Scan for the cell matching the given text and deliver its [X, Y] coordinate at center. 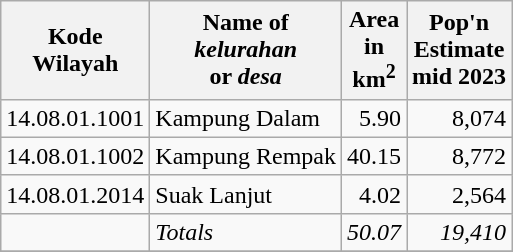
Kampung Dalam [246, 118]
14.08.01.1002 [76, 156]
Totals [246, 232]
2,564 [460, 194]
14.08.01.1001 [76, 118]
4.02 [374, 194]
8,074 [460, 118]
40.15 [374, 156]
Pop'nEstimatemid 2023 [460, 50]
19,410 [460, 232]
Kode Wilayah [76, 50]
14.08.01.2014 [76, 194]
Suak Lanjut [246, 194]
5.90 [374, 118]
8,772 [460, 156]
50.07 [374, 232]
Area inkm2 [374, 50]
Kampung Rempak [246, 156]
Name ofkelurahanor desa [246, 50]
